Determine the [x, y] coordinate at the center of the cell enclosing the given text.  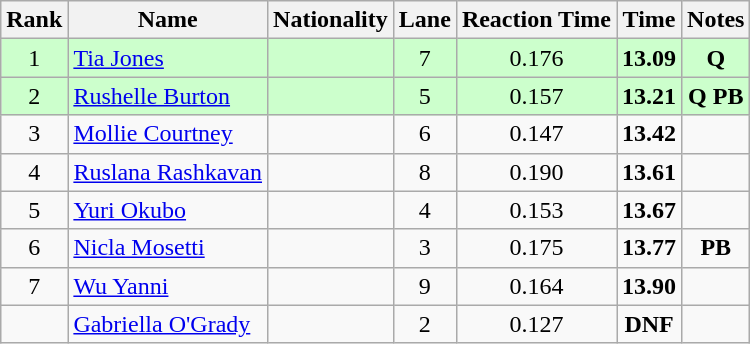
Nicla Mosetti [168, 248]
0.127 [536, 324]
0.153 [536, 210]
13.09 [650, 58]
Nationality [331, 20]
Q [716, 58]
Notes [716, 20]
8 [424, 172]
Reaction Time [536, 20]
Name [168, 20]
PB [716, 248]
9 [424, 286]
13.90 [650, 286]
13.67 [650, 210]
13.61 [650, 172]
Mollie Courtney [168, 134]
Q PB [716, 96]
Rushelle Burton [168, 96]
0.190 [536, 172]
Rank [34, 20]
Time [650, 20]
Lane [424, 20]
0.157 [536, 96]
0.164 [536, 286]
13.42 [650, 134]
13.21 [650, 96]
0.147 [536, 134]
Tia Jones [168, 58]
13.77 [650, 248]
Ruslana Rashkavan [168, 172]
Wu Yanni [168, 286]
Gabriella O'Grady [168, 324]
0.175 [536, 248]
DNF [650, 324]
1 [34, 58]
Yuri Okubo [168, 210]
0.176 [536, 58]
